From the cell containing the given text, extract its center point as (x, y) coordinate. 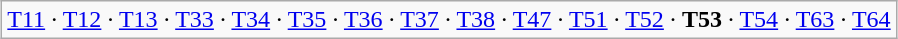
T11 · T12 · T13 · T33 · T34 · T35 · T36 · T37 · T38 · T47 · T51 · T52 · T53 · T54 · T63 · T64 (449, 20)
